Provide the [x, y] coordinate of the cell's center where the given text is located.  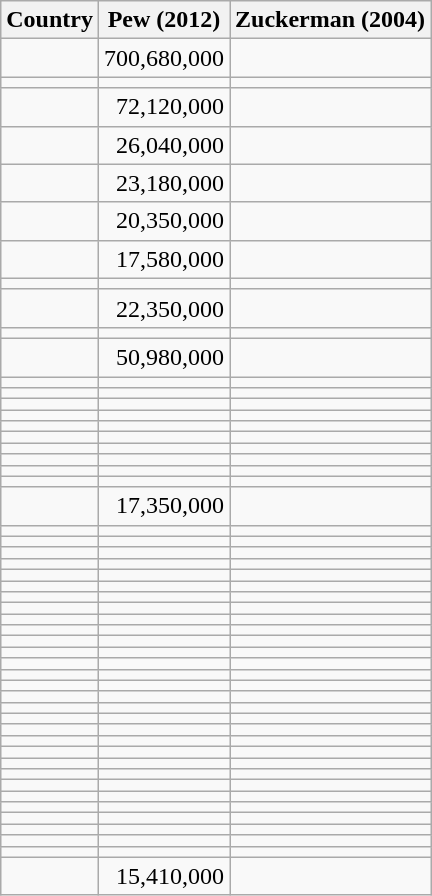
Country [50, 20]
15,410,000 [164, 876]
23,180,000 [164, 183]
22,350,000 [164, 308]
26,040,000 [164, 145]
Zuckerman (2004) [330, 20]
72,120,000 [164, 107]
17,350,000 [164, 506]
50,980,000 [164, 357]
Pew (2012) [164, 20]
20,350,000 [164, 221]
17,580,000 [164, 259]
700,680,000 [164, 58]
